For the text-containing cell, return its midpoint in (x, y) coordinate format. 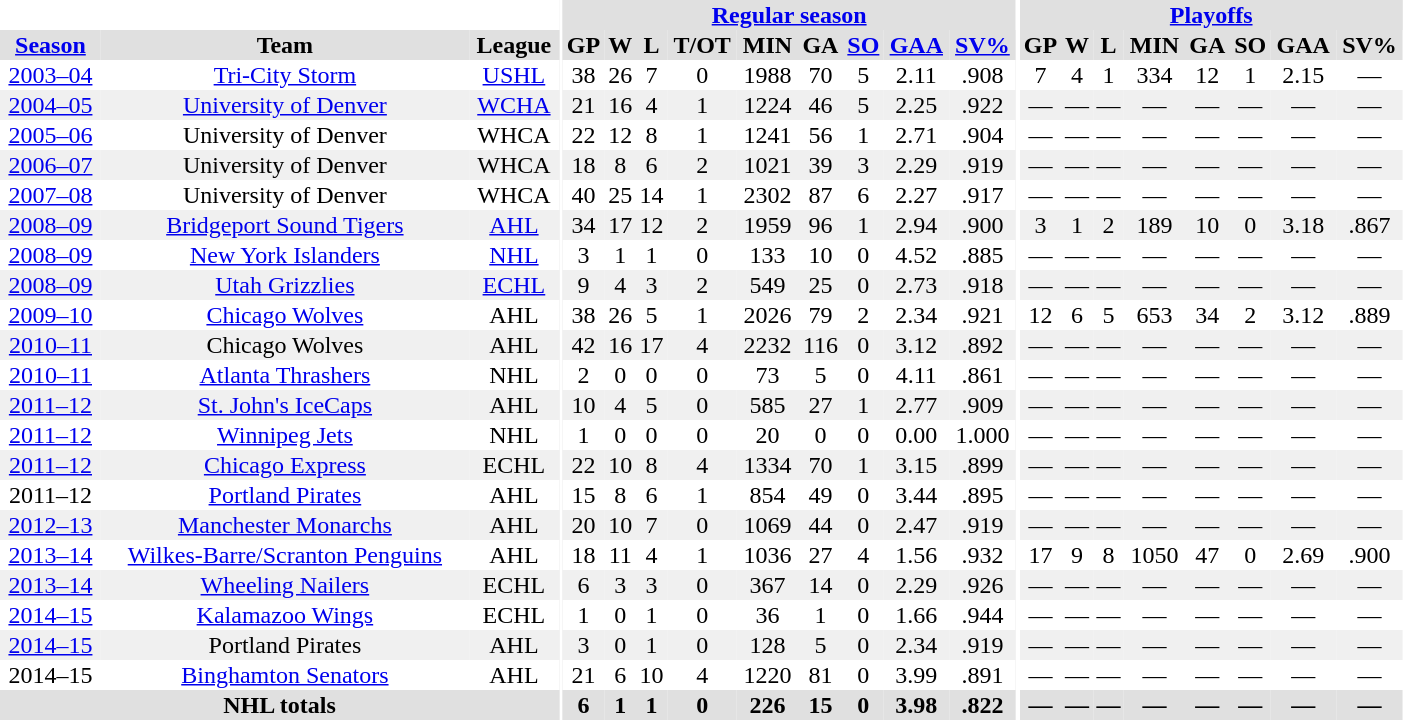
WCHA (514, 105)
1224 (768, 105)
4.52 (916, 255)
49 (820, 495)
39 (820, 165)
44 (820, 525)
367 (768, 585)
2302 (768, 195)
2.25 (916, 105)
549 (768, 285)
73 (768, 375)
.922 (982, 105)
2.69 (1304, 555)
.895 (982, 495)
.944 (982, 615)
1988 (768, 75)
.932 (982, 555)
2003–04 (50, 75)
2.47 (916, 525)
.918 (982, 285)
1334 (768, 465)
Wheeling Nailers (285, 585)
Binghamton Senators (285, 675)
2232 (768, 345)
.921 (982, 315)
1050 (1154, 555)
40 (583, 195)
Playoffs (1211, 15)
.926 (982, 585)
42 (583, 345)
1959 (768, 225)
2.94 (916, 225)
.908 (982, 75)
81 (820, 675)
2009–10 (50, 315)
.822 (982, 705)
189 (1154, 225)
.867 (1370, 225)
133 (768, 255)
1.56 (916, 555)
56 (820, 135)
Tri-City Storm (285, 75)
2.27 (916, 195)
3.99 (916, 675)
Kalamazoo Wings (285, 615)
46 (820, 105)
Regular season (788, 15)
Atlanta Thrashers (285, 375)
47 (1208, 555)
2006–07 (50, 165)
New York Islanders (285, 255)
Season (50, 45)
3.44 (916, 495)
2007–08 (50, 195)
T/OT (702, 45)
2.77 (916, 405)
2.11 (916, 75)
Chicago Express (285, 465)
0.00 (916, 435)
St. John's IceCaps (285, 405)
87 (820, 195)
.892 (982, 345)
2.71 (916, 135)
854 (768, 495)
.899 (982, 465)
1069 (768, 525)
Wilkes-Barre/Scranton Penguins (285, 555)
36 (768, 615)
116 (820, 345)
1036 (768, 555)
128 (768, 645)
2.73 (916, 285)
.861 (982, 375)
.904 (982, 135)
1241 (768, 135)
96 (820, 225)
2026 (768, 315)
1.66 (916, 615)
1.000 (982, 435)
.917 (982, 195)
1021 (768, 165)
Winnipeg Jets (285, 435)
Bridgeport Sound Tigers (285, 225)
2012–13 (50, 525)
11 (620, 555)
585 (768, 405)
.909 (982, 405)
.891 (982, 675)
.885 (982, 255)
226 (768, 705)
79 (820, 315)
653 (1154, 315)
NHL totals (280, 705)
Manchester Monarchs (285, 525)
Team (285, 45)
.889 (1370, 315)
3.15 (916, 465)
4.11 (916, 375)
2.15 (1304, 75)
League (514, 45)
3.98 (916, 705)
3.18 (1304, 225)
Utah Grizzlies (285, 285)
USHL (514, 75)
2004–05 (50, 105)
2005–06 (50, 135)
334 (1154, 75)
1220 (768, 675)
